Pinpoint the cell where the given text exists, returning its [X, Y] midpoint coordinate. 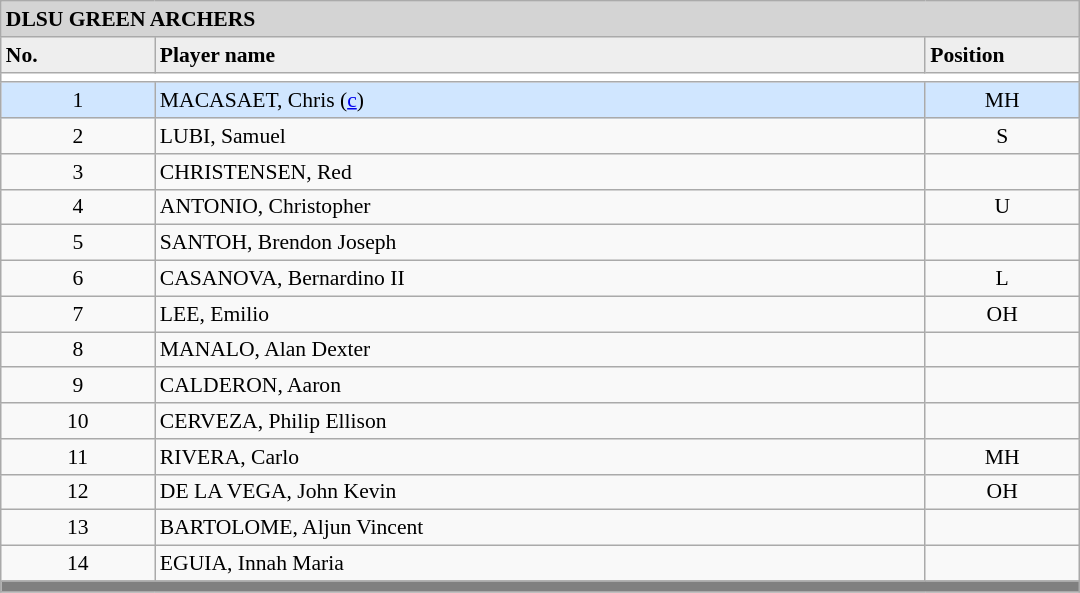
6 [78, 279]
MANALO, Alan Dexter [540, 350]
RIVERA, Carlo [540, 457]
4 [78, 207]
CHRISTENSEN, Red [540, 172]
2 [78, 136]
11 [78, 457]
CASANOVA, Bernardino II [540, 279]
Position [1002, 55]
14 [78, 564]
DLSU GREEN ARCHERS [540, 19]
DE LA VEGA, John Kevin [540, 492]
CALDERON, Aaron [540, 386]
3 [78, 172]
MACASAET, Chris (c) [540, 101]
CERVEZA, Philip Ellison [540, 421]
L [1002, 279]
BARTOLOME, Aljun Vincent [540, 528]
U [1002, 207]
9 [78, 386]
10 [78, 421]
12 [78, 492]
ANTONIO, Christopher [540, 207]
1 [78, 101]
S [1002, 136]
LUBI, Samuel [540, 136]
SANTOH, Brendon Joseph [540, 243]
13 [78, 528]
8 [78, 350]
No. [78, 55]
EGUIA, Innah Maria [540, 564]
Player name [540, 55]
5 [78, 243]
LEE, Emilio [540, 314]
7 [78, 314]
